Detect which cell encompasses the target text, then output its (X, Y) center coordinate. 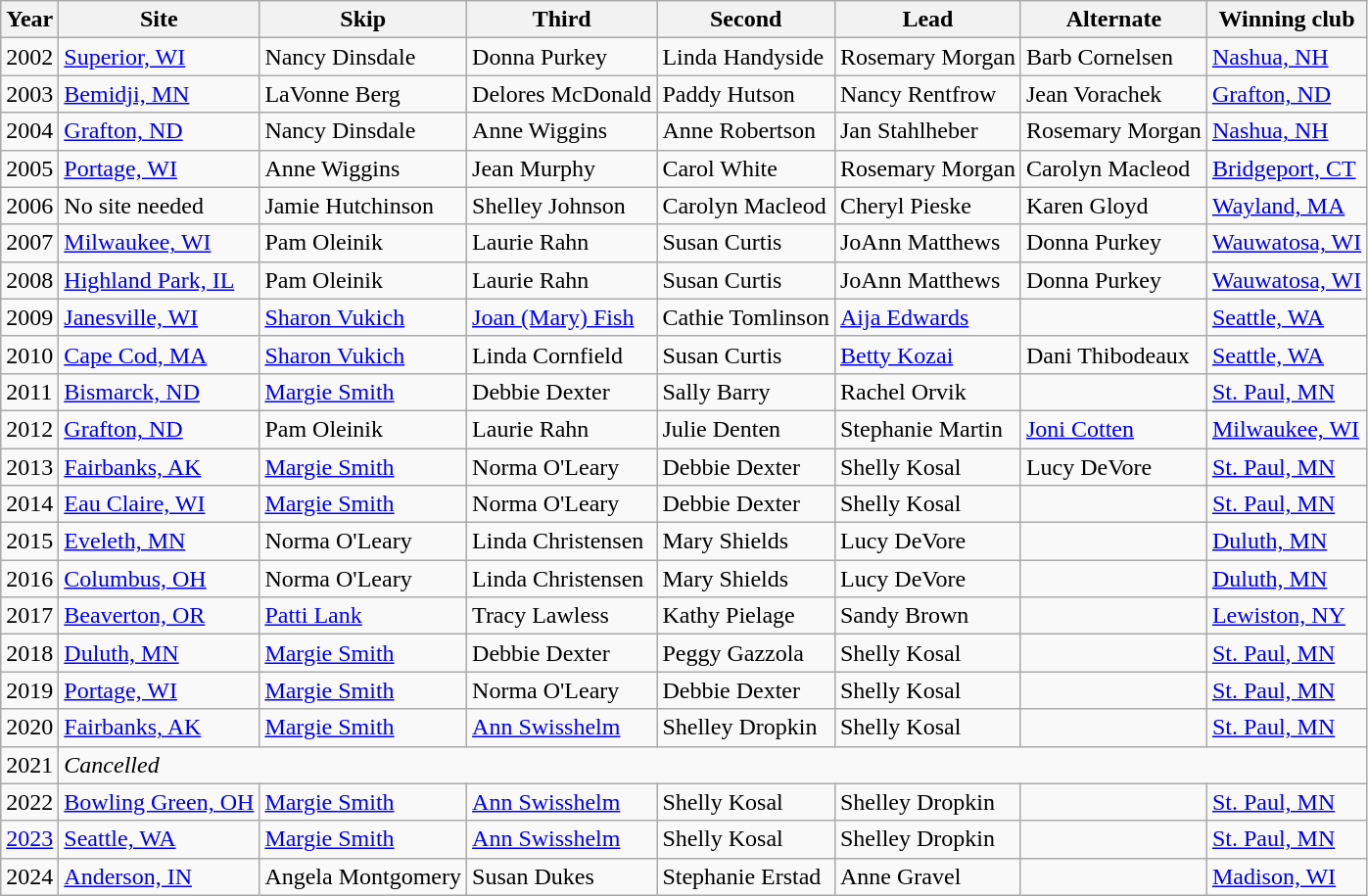
2005 (29, 168)
2010 (29, 354)
Karen Gloyd (1113, 206)
2024 (29, 876)
Janesville, WI (159, 317)
Columbus, OH (159, 579)
Eveleth, MN (159, 542)
Joan (Mary) Fish (562, 317)
2015 (29, 542)
2011 (29, 392)
2016 (29, 579)
2022 (29, 802)
Alternate (1113, 20)
Stephanie Erstad (746, 876)
Sandy Brown (927, 616)
Susan Dukes (562, 876)
Aija Edwards (927, 317)
Kathy Pielage (746, 616)
Paddy Hutson (746, 94)
Linda Cornfield (562, 354)
Highland Park, IL (159, 280)
Third (562, 20)
Nancy Rentfrow (927, 94)
Shelley Johnson (562, 206)
Madison, WI (1287, 876)
Carol White (746, 168)
Cancelled (713, 765)
Superior, WI (159, 57)
Second (746, 20)
2007 (29, 243)
Peggy Gazzola (746, 653)
Bowling Green, OH (159, 802)
Delores McDonald (562, 94)
2014 (29, 504)
Anderson, IN (159, 876)
Year (29, 20)
Cathie Tomlinson (746, 317)
2013 (29, 467)
Rachel Orvik (927, 392)
Bridgeport, CT (1287, 168)
Beaverton, OR (159, 616)
2009 (29, 317)
2018 (29, 653)
2003 (29, 94)
2006 (29, 206)
Lewiston, NY (1287, 616)
Dani Thibodeaux (1113, 354)
Stephanie Martin (927, 429)
Tracy Lawless (562, 616)
Jean Murphy (562, 168)
2019 (29, 690)
Sally Barry (746, 392)
Cheryl Pieske (927, 206)
Bismarck, ND (159, 392)
2023 (29, 839)
Joni Cotten (1113, 429)
LaVonne Berg (363, 94)
Winning club (1287, 20)
Barb Cornelsen (1113, 57)
Anne Robertson (746, 131)
Jamie Hutchinson (363, 206)
Wayland, MA (1287, 206)
Jean Vorachek (1113, 94)
Bemidji, MN (159, 94)
2002 (29, 57)
2012 (29, 429)
Julie Denten (746, 429)
Anne Gravel (927, 876)
Patti Lank (363, 616)
Skip (363, 20)
2021 (29, 765)
2017 (29, 616)
Lead (927, 20)
Linda Handyside (746, 57)
No site needed (159, 206)
Site (159, 20)
2020 (29, 728)
Betty Kozai (927, 354)
Eau Claire, WI (159, 504)
Cape Cod, MA (159, 354)
Jan Stahlheber (927, 131)
Angela Montgomery (363, 876)
2004 (29, 131)
2008 (29, 280)
